Output the [x, y] coordinate of the center of the cell containing the given text.  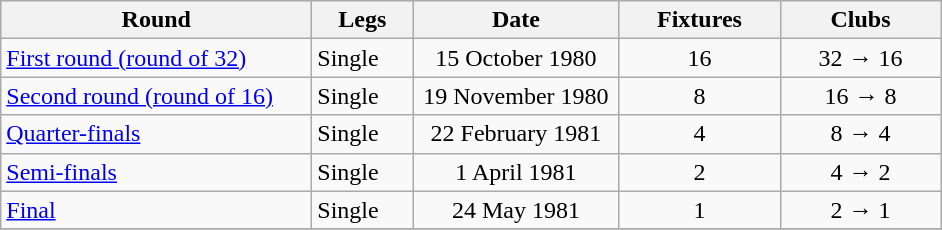
Semi-finals [156, 172]
32 → 16 [860, 58]
4 → 2 [860, 172]
Second round (round of 16) [156, 96]
24 May 1981 [516, 210]
Fixtures [700, 20]
8 [700, 96]
Round [156, 20]
2 [700, 172]
First round (round of 32) [156, 58]
8 → 4 [860, 134]
1 [700, 210]
Final [156, 210]
22 February 1981 [516, 134]
Date [516, 20]
2 → 1 [860, 210]
16 [700, 58]
Legs [362, 20]
Quarter-finals [156, 134]
16 → 8 [860, 96]
15 October 1980 [516, 58]
1 April 1981 [516, 172]
4 [700, 134]
Clubs [860, 20]
19 November 1980 [516, 96]
